Provide the [X, Y] coordinate of the cell's center where the given text is located.  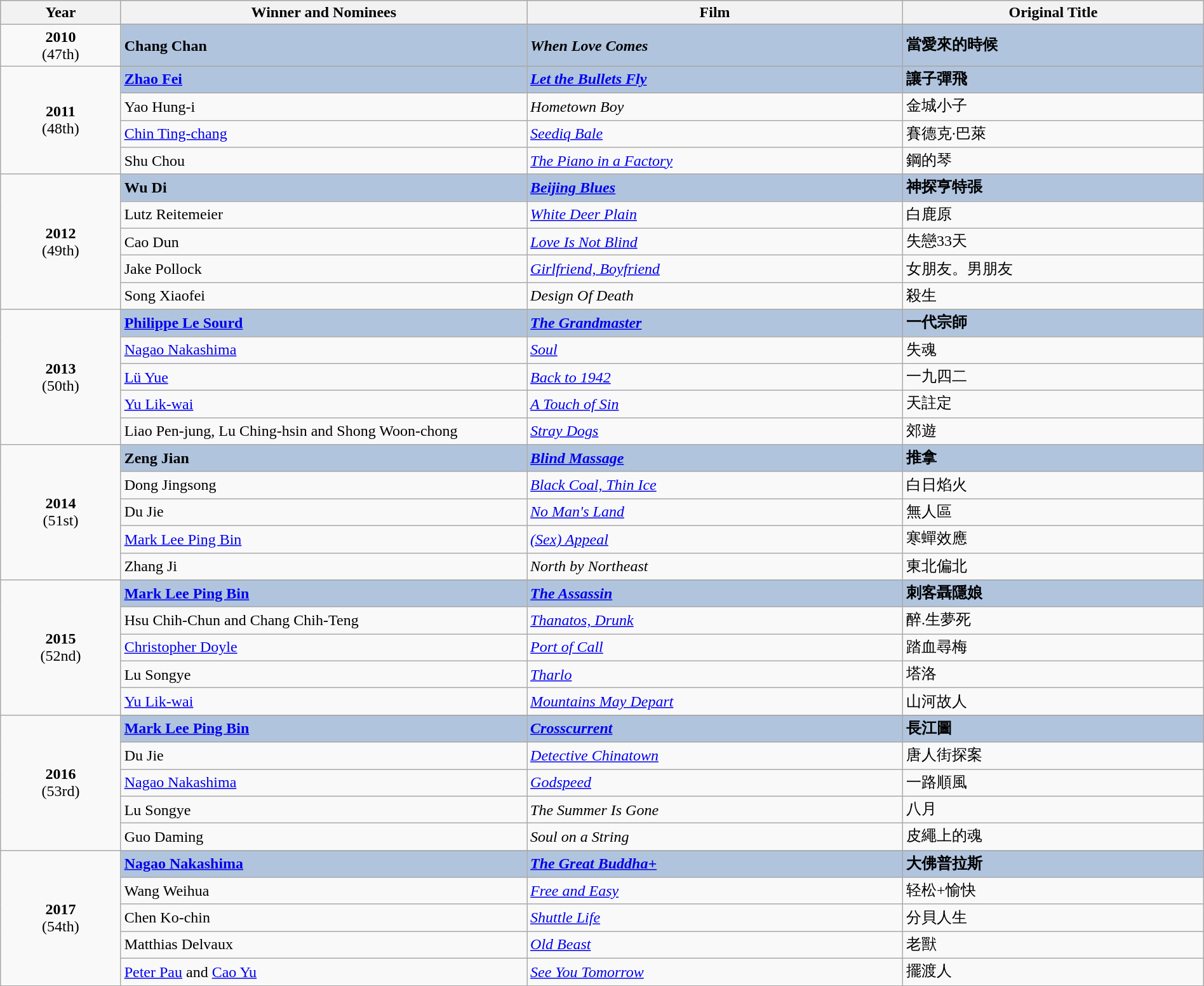
老獸 [1053, 945]
Shu Chou [324, 161]
Seediq Bale [715, 133]
塔洛 [1053, 675]
長江圖 [1053, 728]
Chang Chan [324, 46]
When Love Comes [715, 46]
Old Beast [715, 945]
一代宗師 [1053, 323]
2011(48th) [61, 120]
Zhang Ji [324, 567]
Design Of Death [715, 296]
殺生 [1053, 296]
Port of Call [715, 648]
Crosscurrent [715, 728]
Soul on a String [715, 837]
郊遊 [1053, 431]
Mountains May Depart [715, 701]
失戀33天 [1053, 241]
東北偏北 [1053, 567]
山河故人 [1053, 701]
Godspeed [715, 783]
白日焰火 [1053, 485]
Lutz Reitemeier [324, 215]
Love Is Not Blind [715, 241]
Zeng Jian [324, 459]
寒蟬效應 [1053, 539]
2014(51st) [61, 512]
Philippe Le Sourd [324, 323]
Black Coal, Thin Ice [715, 485]
The Summer Is Gone [715, 809]
Matthias Delvaux [324, 945]
North by Northeast [715, 567]
Let the Bullets Fly [715, 80]
Tharlo [715, 675]
See You Tomorrow [715, 972]
Wang Weihua [324, 891]
轻松+愉快 [1053, 891]
鋼的琴 [1053, 161]
The Assassin [715, 593]
Year [61, 13]
踏血尋梅 [1053, 648]
擺渡人 [1053, 972]
2010(47th) [61, 46]
讓子彈飛 [1053, 80]
金城小子 [1053, 107]
八月 [1053, 809]
失魂 [1053, 351]
Yao Hung-i [324, 107]
賽德克·巴萊 [1053, 133]
2016(53rd) [61, 783]
刺客聶隱娘 [1053, 593]
Detective Chinatown [715, 756]
(Sex) Appeal [715, 539]
No Man's Land [715, 512]
無人區 [1053, 512]
Guo Daming [324, 837]
Peter Pau and Cao Yu [324, 972]
White Deer Plain [715, 215]
Stray Dogs [715, 431]
天註定 [1053, 404]
The Piano in a Factory [715, 161]
Hometown Boy [715, 107]
Jake Pollock [324, 269]
Winner and Nominees [324, 13]
唐人街探案 [1053, 756]
Original Title [1053, 13]
Soul [715, 351]
大佛普拉斯 [1053, 864]
2017(54th) [61, 917]
推拿 [1053, 459]
Film [715, 13]
A Touch of Sin [715, 404]
Thanatos, Drunk [715, 620]
Shuttle Life [715, 917]
The Grandmaster [715, 323]
皮繩上的魂 [1053, 837]
Zhao Fei [324, 80]
神探亨特張 [1053, 188]
Liao Pen-jung, Lu Ching-hsin and Shong Woon-chong [324, 431]
Beijing Blues [715, 188]
當愛來的時候 [1053, 46]
Chin Ting-chang [324, 133]
2015(52nd) [61, 648]
Wu Di [324, 188]
The Great Buddha+ [715, 864]
Cao Dun [324, 241]
白鹿原 [1053, 215]
Girlfriend, Boyfriend [715, 269]
醉.生夢死 [1053, 620]
Hsu Chih-Chun and Chang Chih-Teng [324, 620]
2013(50th) [61, 377]
Dong Jingsong [324, 485]
Chen Ko-chin [324, 917]
一路順風 [1053, 783]
Blind Massage [715, 459]
Back to 1942 [715, 377]
Christopher Doyle [324, 648]
Song Xiaofei [324, 296]
女朋友。男朋友 [1053, 269]
Free and Easy [715, 891]
分貝人生 [1053, 917]
一九四二 [1053, 377]
Lü Yue [324, 377]
2012(49th) [61, 241]
